Scan for the cell matching the given text and deliver its [X, Y] coordinate at center. 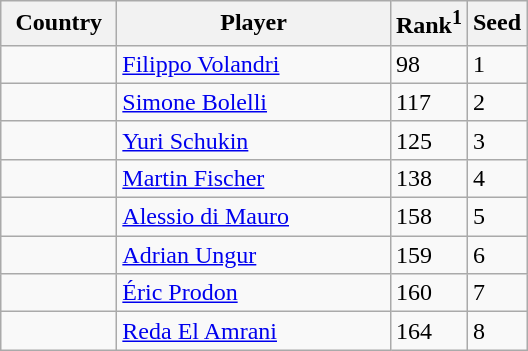
4 [496, 178]
125 [428, 140]
98 [428, 64]
Rank1 [428, 24]
Country [59, 24]
117 [428, 102]
Filippo Volandri [254, 64]
3 [496, 140]
Reda El Amrani [254, 331]
Player [254, 24]
2 [496, 102]
Martin Fischer [254, 178]
138 [428, 178]
Alessio di Mauro [254, 217]
1 [496, 64]
160 [428, 293]
Éric Prodon [254, 293]
Yuri Schukin [254, 140]
7 [496, 293]
6 [496, 255]
Adrian Ungur [254, 255]
8 [496, 331]
158 [428, 217]
Seed [496, 24]
164 [428, 331]
Simone Bolelli [254, 102]
159 [428, 255]
5 [496, 217]
